Detect which cell encompasses the target text, then output its (X, Y) center coordinate. 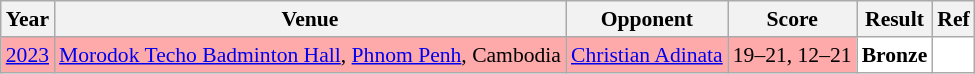
Bronze (895, 55)
2023 (28, 55)
Result (895, 19)
Morodok Techo Badminton Hall, Phnom Penh, Cambodia (310, 55)
19–21, 12–21 (792, 55)
Venue (310, 19)
Year (28, 19)
Ref (953, 19)
Christian Adinata (647, 55)
Score (792, 19)
Opponent (647, 19)
